For the text-containing cell, return its midpoint in [x, y] coordinate format. 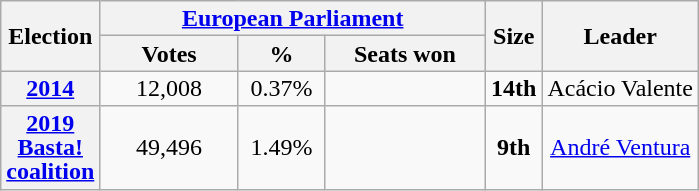
André Ventura [620, 148]
Acácio Valente [620, 88]
Election [50, 36]
1.49% [281, 148]
Votes [170, 54]
12,008 [170, 88]
Seats won [404, 54]
European Parliament [293, 18]
2019Basta!coalition [50, 148]
9th [514, 148]
% [281, 54]
2014 [50, 88]
49,496 [170, 148]
Leader [620, 36]
Size [514, 36]
0.37% [281, 88]
14th [514, 88]
